Identify which cell holds the provided text, then report its (X, Y) central coordinate. 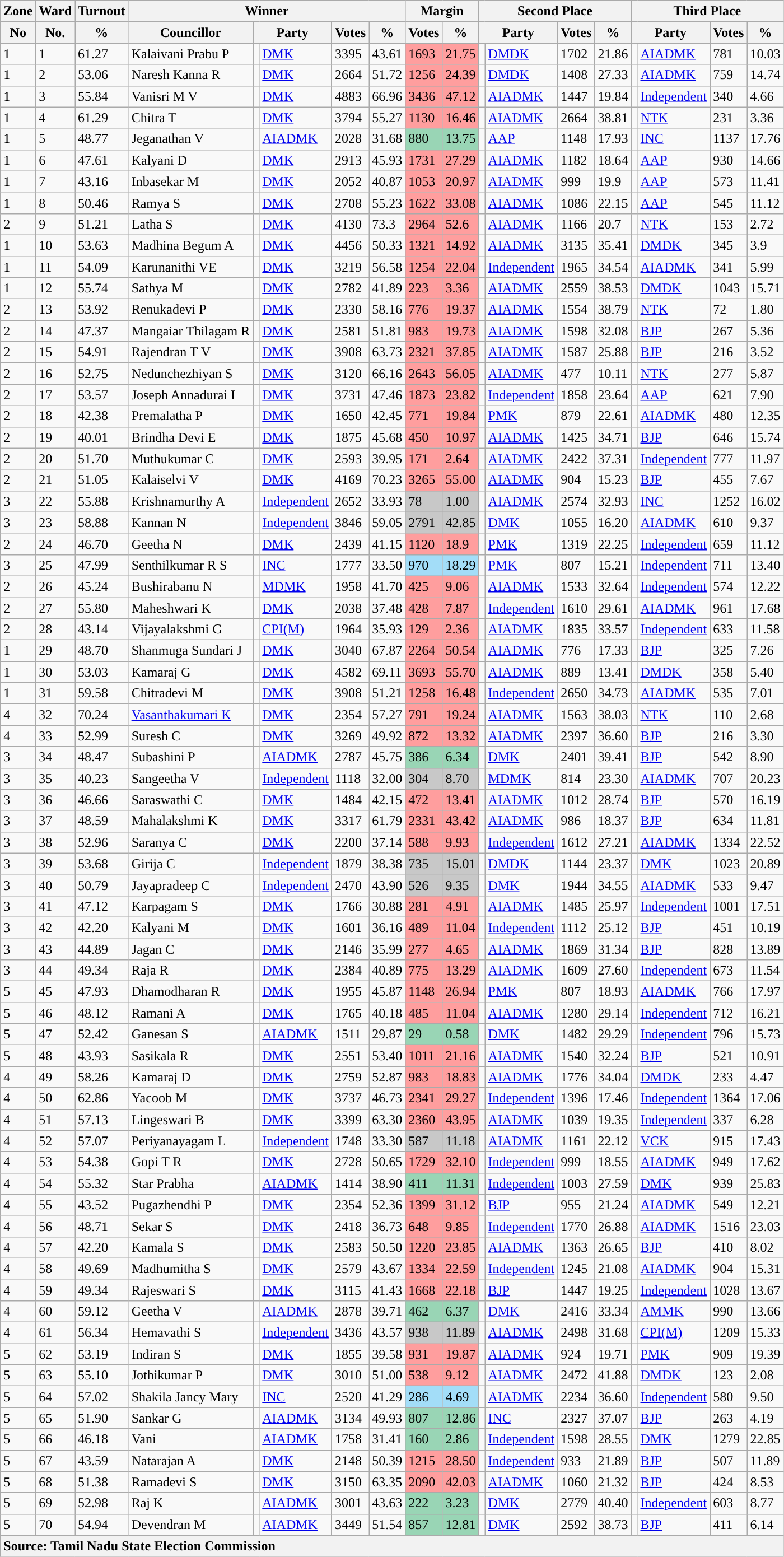
21.89 (613, 1461)
1209 (729, 1333)
38.73 (613, 1525)
Raja R (190, 971)
Joseph Annadurai I (190, 395)
Zone (18, 11)
2148 (350, 1461)
2551 (350, 1056)
223 (424, 288)
11 (55, 267)
924 (576, 1354)
12.81 (460, 1525)
1650 (350, 416)
43.52 (102, 1205)
1511 (350, 1034)
Bushirabanu N (190, 586)
52.75 (102, 374)
Sekar S (190, 1226)
63.35 (388, 1482)
Third Place (707, 11)
30 (55, 672)
3731 (350, 395)
8.70 (460, 778)
12.22 (765, 586)
Naresh Kanna R (190, 75)
23.85 (460, 1247)
11.18 (460, 1141)
Kalaivani Prabu P (190, 54)
1601 (350, 927)
51.38 (102, 1482)
472 (424, 800)
2360 (424, 1120)
55.74 (102, 288)
63.73 (388, 352)
19.73 (460, 331)
18 (55, 416)
11.81 (765, 821)
1484 (350, 800)
931 (424, 1354)
64 (55, 1397)
61 (55, 1333)
759 (729, 75)
2574 (576, 501)
621 (729, 395)
545 (729, 203)
29.14 (613, 1013)
2.08 (765, 1376)
5.99 (765, 267)
3395 (350, 54)
4169 (350, 480)
425 (424, 586)
60 (55, 1312)
Kamala S (190, 1247)
38.38 (388, 864)
573 (729, 181)
Kannan N (190, 523)
160 (424, 1439)
28 (55, 630)
25 (55, 565)
8 (55, 203)
2643 (424, 374)
4883 (350, 96)
47.37 (102, 331)
Ramadevi S (190, 1482)
2331 (424, 821)
61.27 (102, 54)
59.12 (102, 1312)
49.93 (388, 1418)
43.42 (460, 821)
4.19 (765, 1418)
47.93 (102, 992)
Sasikala R (190, 1056)
68 (55, 1482)
46.70 (102, 544)
Karpagam S (190, 906)
3269 (350, 736)
4.47 (765, 1077)
1220 (424, 1247)
477 (576, 374)
123 (729, 1376)
424 (729, 1482)
535 (729, 693)
22.12 (613, 1141)
1944 (576, 885)
Jothikumar P (190, 1376)
65 (55, 1418)
55.70 (460, 672)
Periyanayagam L (190, 1141)
2708 (350, 203)
2592 (576, 1525)
46 (55, 1013)
7.87 (460, 608)
961 (729, 608)
46.66 (102, 800)
13.66 (765, 1312)
1765 (350, 1013)
10.03 (765, 54)
13.32 (460, 736)
949 (729, 1162)
3399 (350, 1120)
3001 (350, 1503)
7.26 (765, 651)
Saranya C (190, 842)
857 (424, 1525)
970 (424, 565)
AMMK (674, 1312)
22.25 (613, 544)
1858 (576, 395)
26.65 (613, 1247)
44.89 (102, 949)
43.90 (388, 885)
17 (55, 395)
21.16 (460, 1056)
3737 (350, 1098)
32.08 (613, 331)
40.18 (388, 1013)
38.90 (388, 1183)
711 (729, 565)
1364 (729, 1098)
30.88 (388, 906)
51 (55, 1120)
4.65 (460, 949)
20.97 (460, 181)
57.13 (102, 1120)
9.35 (460, 885)
Rajeswari S (190, 1290)
1.00 (460, 501)
40.23 (102, 778)
27.29 (460, 160)
4.66 (765, 96)
50.50 (388, 1247)
777 (729, 459)
36.73 (388, 1226)
345 (729, 245)
2200 (350, 842)
40.89 (388, 971)
18.9 (460, 544)
10.97 (460, 437)
57.07 (102, 1141)
5.40 (765, 672)
462 (424, 1312)
27.60 (613, 971)
781 (729, 54)
Sangeetha V (190, 778)
28.74 (613, 800)
7.67 (765, 480)
41.43 (388, 1290)
17.62 (765, 1162)
43.59 (102, 1461)
7.90 (765, 395)
11.97 (765, 459)
7.01 (765, 693)
27.33 (613, 75)
791 (424, 715)
31 (55, 693)
20.89 (765, 864)
16.19 (765, 800)
24 (55, 544)
55.27 (388, 118)
34.71 (613, 437)
45.68 (388, 437)
50.65 (388, 1162)
20.23 (765, 778)
3010 (350, 1376)
2422 (576, 459)
35 (55, 778)
489 (424, 927)
3134 (350, 1418)
Vijayalakshmi G (190, 630)
Karunanithi VE (190, 267)
18.29 (460, 565)
23.82 (460, 395)
70.24 (102, 715)
1363 (576, 1247)
358 (729, 672)
281 (424, 906)
33.93 (388, 501)
31.41 (388, 1439)
42.45 (388, 416)
Nedunchezhiyan S (190, 374)
38.53 (613, 288)
712 (729, 1013)
27 (55, 608)
1485 (576, 906)
48.77 (102, 139)
67 (55, 1461)
69.11 (388, 672)
Madhina Begum A (190, 245)
Turnout (102, 11)
1252 (729, 501)
56 (55, 1226)
1855 (350, 1354)
938 (424, 1333)
36 (55, 800)
659 (729, 544)
45 (55, 992)
19.87 (460, 1354)
16.20 (613, 523)
Senthilkumar R S (190, 565)
304 (424, 778)
1321 (424, 245)
53.19 (102, 1354)
50.54 (460, 651)
Star Prabha (190, 1183)
2782 (350, 288)
673 (729, 971)
2583 (350, 1247)
880 (424, 139)
39.95 (388, 459)
19.24 (460, 715)
939 (729, 1183)
70 (55, 1525)
533 (729, 885)
No (18, 32)
1729 (424, 1162)
2964 (424, 224)
Geetha N (190, 544)
Kalyani D (190, 160)
34.73 (613, 693)
1166 (576, 224)
32.64 (613, 586)
909 (729, 1354)
19.35 (613, 1120)
13.89 (765, 949)
52.42 (102, 1034)
59 (55, 1290)
6.28 (765, 1120)
17.06 (765, 1098)
55.00 (460, 480)
986 (576, 821)
15.33 (765, 1333)
1130 (424, 118)
1554 (576, 310)
43.14 (102, 630)
43.93 (102, 1056)
18.93 (613, 992)
45.24 (102, 586)
51.54 (388, 1525)
Ramya S (190, 203)
42.03 (460, 1482)
3317 (350, 821)
41.89 (388, 288)
3120 (350, 374)
5.87 (765, 374)
340 (729, 96)
1001 (729, 906)
231 (729, 118)
48.59 (102, 821)
3693 (424, 672)
1060 (576, 1482)
58.26 (102, 1077)
49 (55, 1077)
2330 (350, 310)
1120 (424, 544)
19.39 (765, 1354)
69 (55, 1503)
1023 (729, 864)
9.06 (460, 586)
52.96 (102, 842)
1563 (576, 715)
66 (55, 1439)
450 (424, 437)
2498 (576, 1333)
20 (55, 459)
50.79 (102, 885)
6 (55, 160)
53.92 (102, 310)
1137 (729, 139)
34 (55, 757)
1182 (576, 160)
12 (55, 288)
23.03 (765, 1226)
775 (424, 971)
17.33 (613, 651)
17.43 (765, 1141)
41 (55, 906)
17.51 (765, 906)
814 (576, 778)
Geetha V (190, 1312)
955 (576, 1205)
3.9 (765, 245)
52.36 (388, 1205)
1254 (424, 267)
34.54 (613, 267)
2878 (350, 1312)
56.05 (460, 374)
52.99 (102, 736)
19.9 (613, 181)
29.87 (388, 1034)
1533 (576, 586)
1028 (729, 1290)
24.39 (460, 75)
14.92 (460, 245)
Dhamodharan R (190, 992)
43.63 (388, 1503)
66.96 (388, 96)
22.04 (460, 267)
51.70 (102, 459)
7 (55, 181)
526 (424, 885)
57.27 (388, 715)
1425 (576, 437)
263 (729, 1418)
Vanisri M V (190, 96)
17.68 (765, 608)
1112 (576, 927)
27.21 (613, 842)
55.32 (102, 1183)
13.40 (765, 565)
6.34 (460, 757)
4582 (350, 672)
872 (424, 736)
222 (424, 1503)
2028 (350, 139)
47.46 (388, 395)
32.10 (460, 1162)
41.70 (388, 586)
55.10 (102, 1376)
1693 (424, 54)
4456 (350, 245)
16.21 (765, 1013)
50 (55, 1098)
3040 (350, 651)
879 (576, 416)
10.91 (765, 1056)
18.64 (613, 160)
2.36 (460, 630)
341 (729, 267)
735 (424, 864)
37.85 (460, 352)
1258 (424, 693)
8.90 (765, 757)
53 (55, 1162)
39.71 (388, 1312)
1668 (424, 1290)
26 (55, 586)
15 (55, 352)
1766 (350, 906)
31.12 (460, 1205)
1055 (576, 523)
53.57 (102, 395)
32.93 (613, 501)
34.55 (613, 885)
48.47 (102, 757)
Indiran S (190, 1354)
34.04 (613, 1077)
3135 (576, 245)
2728 (350, 1162)
Rajendran T V (190, 352)
55.88 (102, 501)
1003 (576, 1183)
54.94 (102, 1525)
38.79 (613, 310)
15.23 (613, 480)
2397 (576, 736)
15.73 (765, 1034)
29.29 (613, 1034)
2038 (350, 608)
45.93 (388, 160)
1043 (729, 288)
16.02 (765, 501)
2.72 (765, 224)
37.07 (613, 1418)
580 (729, 1397)
648 (424, 1226)
19.71 (613, 1354)
Second Place (555, 11)
18.83 (460, 1077)
46.18 (102, 1439)
27.59 (613, 1183)
49.92 (388, 736)
66.16 (388, 374)
1215 (424, 1461)
38.03 (613, 715)
2418 (350, 1226)
2579 (350, 1269)
23 (55, 523)
9 (55, 224)
1879 (350, 864)
6.37 (460, 1312)
828 (729, 949)
58 (55, 1269)
55.23 (388, 203)
50.33 (388, 245)
11.31 (460, 1183)
Krishnamurthy A (190, 501)
8.77 (765, 1503)
28.55 (613, 1439)
3846 (350, 523)
33 (55, 736)
Vasanthakumari K (190, 715)
45.87 (388, 992)
39.58 (388, 1354)
22 (55, 501)
2416 (576, 1312)
39.41 (613, 757)
56.58 (388, 267)
796 (729, 1034)
47 (55, 1034)
3219 (350, 267)
1955 (350, 992)
52.98 (102, 1503)
52.87 (388, 1077)
15.21 (613, 565)
Gopi T R (190, 1162)
43.95 (460, 1120)
53.03 (102, 672)
52 (55, 1141)
Lingeswari B (190, 1120)
45.75 (388, 757)
5.36 (765, 331)
889 (576, 672)
42 (55, 927)
129 (424, 630)
54.09 (102, 267)
Maheshwari K (190, 608)
78 (424, 501)
933 (576, 1461)
2234 (576, 1397)
428 (424, 608)
Chitradevi M (190, 693)
55 (55, 1205)
17.93 (613, 139)
53.68 (102, 864)
707 (729, 778)
58.88 (102, 523)
55.80 (102, 608)
54.38 (102, 1162)
22.59 (460, 1269)
Mahalakshmi K (190, 821)
62 (55, 1354)
1540 (576, 1056)
4.91 (460, 906)
15.01 (460, 864)
70.23 (388, 480)
36.16 (388, 927)
2401 (576, 757)
2384 (350, 971)
9.12 (460, 1376)
2652 (350, 501)
9.37 (765, 523)
1758 (350, 1439)
Pugazhendhi P (190, 1205)
25.12 (613, 927)
47.99 (102, 565)
12.35 (765, 416)
59.58 (102, 693)
40.40 (613, 1503)
538 (424, 1376)
1964 (350, 630)
37.14 (388, 842)
57.02 (102, 1397)
9.47 (765, 885)
Shakila Jancy Mary (190, 1397)
48.71 (102, 1226)
43.61 (388, 54)
51.81 (388, 331)
2.68 (765, 715)
Jagan C (190, 949)
634 (729, 821)
1622 (424, 203)
3.30 (765, 736)
570 (729, 800)
587 (424, 1141)
25.83 (765, 1183)
51.05 (102, 480)
2472 (576, 1376)
Sathya M (190, 288)
40.01 (102, 437)
455 (729, 480)
1396 (576, 1098)
13.75 (460, 139)
72 (729, 310)
Renukadevi P (190, 310)
11.58 (765, 630)
2470 (350, 885)
1875 (350, 437)
VCK (674, 1141)
50.39 (388, 1461)
51.90 (102, 1418)
Subashini P (190, 757)
1777 (350, 565)
21.75 (460, 54)
22.61 (613, 416)
2913 (350, 160)
59.05 (388, 523)
6.14 (765, 1525)
53.63 (102, 245)
54 (55, 1183)
1256 (424, 75)
23.64 (613, 395)
26.88 (613, 1226)
610 (729, 523)
35.41 (613, 245)
Devendran M (190, 1525)
15.74 (765, 437)
12.86 (460, 1418)
48 (55, 1056)
73.3 (388, 224)
Shanmuga Sundari J (190, 651)
542 (729, 757)
29.27 (460, 1098)
Ramani A (190, 1013)
0.58 (460, 1034)
43.16 (102, 181)
22.85 (765, 1439)
32.24 (613, 1056)
1245 (576, 1269)
55.84 (102, 96)
42.85 (460, 523)
588 (424, 842)
2791 (424, 523)
3150 (350, 1482)
2321 (424, 352)
48.70 (102, 651)
14.74 (765, 75)
Brindha Devi E (190, 437)
22.52 (765, 842)
3.23 (460, 1503)
33.34 (613, 1312)
18.37 (613, 821)
1770 (576, 1226)
25.97 (613, 906)
9.50 (765, 1397)
2787 (350, 757)
1011 (424, 1056)
54.91 (102, 352)
33.50 (388, 565)
Kalaiselvi V (190, 480)
1609 (576, 971)
1731 (424, 160)
410 (729, 1247)
13.29 (460, 971)
21.24 (613, 1205)
2779 (576, 1503)
19 (55, 437)
16.48 (460, 693)
37.31 (613, 459)
171 (424, 459)
1748 (350, 1141)
3.52 (765, 352)
1279 (729, 1439)
Girija C (190, 864)
1408 (576, 75)
38.81 (613, 118)
63 (55, 1376)
1612 (576, 842)
Hemavathi S (190, 1333)
2581 (350, 331)
337 (729, 1120)
4130 (350, 224)
33.57 (613, 630)
325 (729, 651)
2520 (350, 1397)
15.71 (765, 288)
23.37 (613, 864)
9.85 (460, 1226)
37.48 (388, 608)
44 (55, 971)
1958 (350, 586)
39 (55, 864)
Ganesan S (190, 1034)
31.34 (613, 949)
18.55 (613, 1162)
22.18 (460, 1290)
41.15 (388, 544)
13.67 (765, 1290)
Saraswathi C (190, 800)
63.30 (388, 1120)
766 (729, 992)
1702 (576, 54)
21.08 (613, 1269)
2559 (576, 288)
25.88 (613, 352)
Natarajan A (190, 1461)
386 (424, 757)
1039 (576, 1120)
12.21 (765, 1205)
Kamaraj G (190, 672)
26.94 (460, 992)
1144 (576, 864)
915 (729, 1141)
11.41 (765, 181)
28.50 (460, 1461)
Vani (190, 1439)
14 (55, 331)
2.64 (460, 459)
Source: Tamil Nadu State Election Commission (392, 1546)
Premalatha P (190, 416)
49.69 (102, 1269)
46.73 (388, 1098)
No. (55, 32)
Sankar G (190, 1418)
3115 (350, 1290)
Inbasekar M (190, 181)
1873 (424, 395)
35.99 (388, 949)
43.67 (388, 1269)
58.16 (388, 310)
1776 (576, 1077)
930 (729, 160)
53.06 (102, 75)
62.86 (102, 1098)
771 (424, 416)
451 (729, 927)
Madhumitha S (190, 1269)
20.7 (613, 224)
2759 (350, 1077)
Margin (442, 11)
267 (729, 331)
43.57 (388, 1333)
Kamaraj D (190, 1077)
51.00 (388, 1376)
19.37 (460, 310)
1610 (576, 608)
2052 (350, 181)
3794 (350, 118)
286 (424, 1397)
29.61 (613, 608)
2327 (576, 1418)
17.76 (765, 139)
521 (729, 1056)
1319 (576, 544)
13 (55, 310)
47.61 (102, 160)
9.93 (460, 842)
110 (729, 715)
2264 (424, 651)
2439 (350, 544)
42.38 (102, 416)
40 (55, 885)
57 (55, 1247)
23.30 (613, 778)
2650 (576, 693)
10.19 (765, 927)
153 (729, 224)
17.46 (613, 1098)
61.29 (102, 118)
1587 (576, 352)
480 (729, 416)
1482 (576, 1034)
574 (729, 586)
16.46 (460, 118)
Suresh C (190, 736)
Ward (55, 11)
67.87 (388, 651)
3265 (424, 480)
21.86 (613, 54)
Councillor (190, 32)
1869 (576, 949)
32 (55, 715)
1399 (424, 1205)
2090 (424, 1482)
1161 (576, 1141)
42.15 (388, 800)
1516 (729, 1226)
48.12 (102, 1013)
646 (729, 437)
2146 (350, 949)
8.53 (765, 1482)
Mangaiar Thilagam R (190, 331)
52.6 (460, 224)
1053 (424, 181)
41.29 (388, 1397)
33.30 (388, 1141)
17.97 (765, 992)
1086 (576, 203)
22.15 (613, 203)
Muthukumar C (190, 459)
Winner (267, 11)
43 (55, 949)
603 (729, 1503)
2593 (350, 459)
16 (55, 374)
2.86 (460, 1439)
1965 (576, 267)
15.31 (765, 1269)
549 (729, 1205)
33.08 (460, 203)
1.80 (765, 310)
990 (729, 1312)
53.40 (388, 1056)
32.00 (388, 778)
507 (729, 1461)
14.66 (765, 160)
8.02 (765, 1247)
Chitra T (190, 118)
21 (55, 480)
485 (424, 1013)
Kalyani M (190, 927)
38 (55, 842)
Jeganathan V (190, 139)
Jayapradeep C (190, 885)
35.93 (388, 630)
633 (729, 630)
1414 (350, 1183)
Raj K (190, 1503)
2341 (424, 1098)
10.11 (613, 374)
61.79 (388, 821)
233 (729, 1077)
1280 (576, 1013)
Yacoob M (190, 1098)
40.87 (388, 181)
41.88 (613, 1376)
3449 (350, 1525)
Latha S (190, 224)
4.69 (460, 1397)
19.25 (613, 1290)
1835 (576, 630)
1118 (350, 778)
51.72 (388, 75)
10 (55, 245)
37 (55, 821)
56.34 (102, 1333)
1012 (576, 800)
21.32 (613, 1482)
50.46 (102, 203)
11.54 (765, 971)
